Return the [x, y] coordinate for the center point of the cell that contains the specified text.  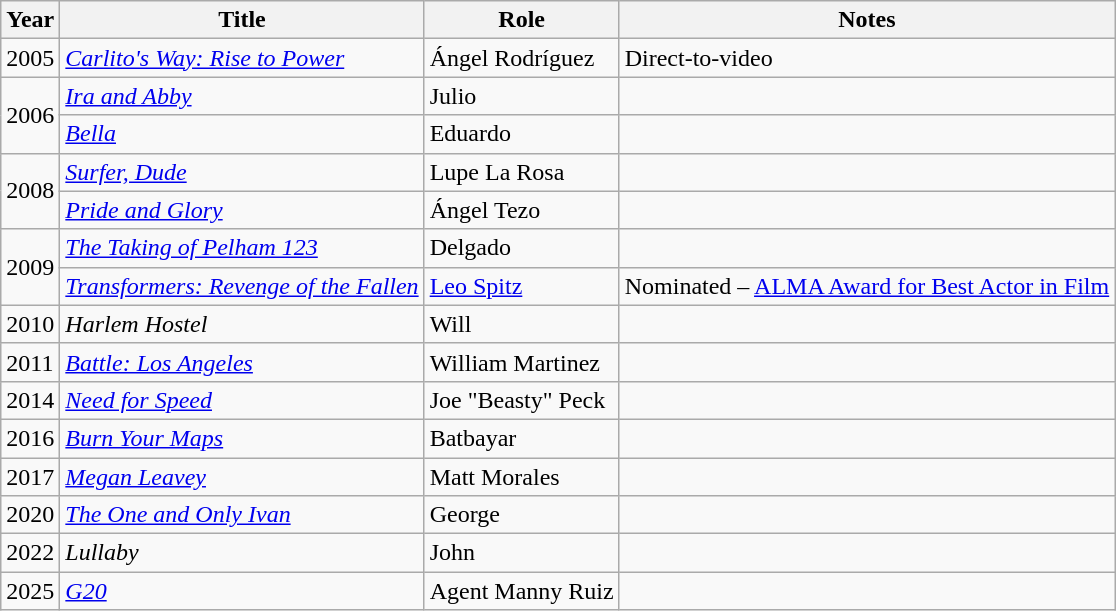
2008 [30, 191]
William Martinez [522, 362]
Delgado [522, 248]
Bella [242, 134]
2020 [30, 515]
The One and Only Ivan [242, 515]
Role [522, 20]
2011 [30, 362]
Year [30, 20]
Transformers: Revenge of the Fallen [242, 286]
Pride and Glory [242, 210]
John [522, 553]
Harlem Hostel [242, 324]
Will [522, 324]
2005 [30, 58]
2022 [30, 553]
Surfer, Dude [242, 172]
G20 [242, 591]
Burn Your Maps [242, 438]
2009 [30, 267]
Carlito's Way: Rise to Power [242, 58]
Joe "Beasty" Peck [522, 400]
Notes [867, 20]
Direct-to-video [867, 58]
2010 [30, 324]
Leo Spitz [522, 286]
Julio [522, 96]
Megan Leavey [242, 477]
George [522, 515]
2025 [30, 591]
Matt Morales [522, 477]
2014 [30, 400]
Nominated – ALMA Award for Best Actor in Film [867, 286]
Battle: Los Angeles [242, 362]
Need for Speed [242, 400]
Ángel Tezo [522, 210]
Lullaby [242, 553]
Ira and Abby [242, 96]
Ángel Rodríguez [522, 58]
Batbayar [522, 438]
The Taking of Pelham 123 [242, 248]
Agent Manny Ruiz [522, 591]
Title [242, 20]
2016 [30, 438]
2006 [30, 115]
Lupe La Rosa [522, 172]
2017 [30, 477]
Eduardo [522, 134]
